Extract the [X, Y] coordinate from the center of the cell holding the provided text.  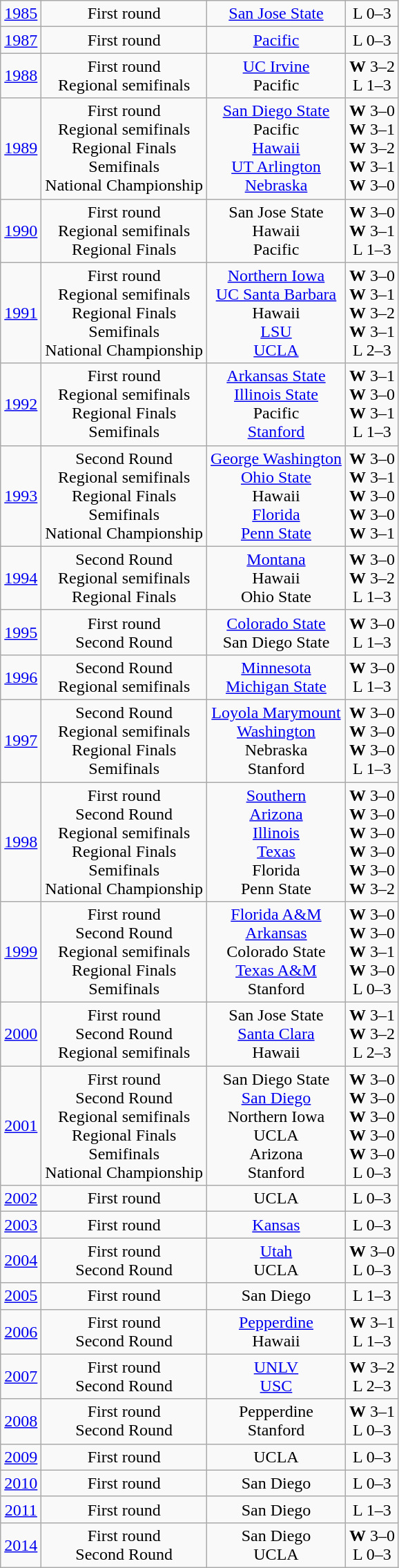
2011 [21, 1509]
W 3–0W 3–0W 3–1W 3–0L 0–3 [371, 952]
First roundSecond RoundRegional semifinalsRegional FinalsSemifinals [124, 952]
Northern IowaUC Santa BarbaraHawaiiLSUUCLA [276, 313]
W 3–1W 3–0W 3–1L 1–3 [371, 405]
W 3–2L 1–3 [371, 76]
First roundRegional semifinals [124, 76]
Arkansas StateIllinois StatePacificStanford [276, 405]
1990 [21, 231]
2004 [21, 1261]
San Jose State [276, 14]
First roundSecond RoundRegional semifinals [124, 1034]
1996 [21, 677]
1985 [21, 14]
W 3–0W 3–1W 3–2W 3–1W 3–0 [371, 148]
W 3–2L 2–3 [371, 1377]
San Diego StateSan DiegoNorthern IowaUCLAArizonaStanford [276, 1125]
W 3–0W 3–1W 3–0W 3–0W 3–1 [371, 496]
MontanaHawaiiOhio State [276, 578]
W 3–1L 1–3 [371, 1331]
W 3–0W 3–0W 3–0W 3–0W 3–0L 0–3 [371, 1125]
W 3–0W 3–1W 3–2W 3–1L 2–3 [371, 313]
First roundRegional semifinalsRegional Finals [124, 231]
2002 [21, 1199]
Loyola MarymountWashingtonNebraskaStanford [276, 740]
1998 [21, 841]
San Jose StateHawaiiPacific [276, 231]
Second RoundRegional semifinalsRegional FinalsSemifinals [124, 740]
W 3–1W 3–2L 2–3 [371, 1034]
Second RoundRegional semifinals [124, 677]
San Jose StateSanta ClaraHawaii [276, 1034]
UtahUCLA [276, 1261]
Florida A&MArkansasColorado StateTexas A&MStanford [276, 952]
2008 [21, 1421]
UC IrvinePacific [276, 76]
SouthernArizonaIllinoisTexasFloridaPenn State [276, 841]
W 3–0W 3–0W 3–0L 1–3 [371, 740]
1991 [21, 313]
2007 [21, 1377]
W 3–1L 0–3 [371, 1421]
PepperdineStanford [276, 1421]
W 3–0W 3–0W 3–0W 3–0W 3–0W 3–2 [371, 841]
UNLVUSC [276, 1377]
1993 [21, 496]
2001 [21, 1125]
1999 [21, 952]
PepperdineHawaii [276, 1331]
2006 [21, 1331]
MinnesotaMichigan State [276, 677]
1995 [21, 632]
1987 [21, 40]
2000 [21, 1034]
Second RoundRegional semifinalsRegional FinalsSemifinalsNational Championship [124, 496]
San Diego StatePacificHawaiiUT ArlingtonNebraska [276, 148]
2003 [21, 1225]
George WashingtonOhio StateHawaiiFloridaPenn State [276, 496]
W 3–0W 3–2L 1–3 [371, 578]
W 3–0W 3–1L 1–3 [371, 231]
2014 [21, 1545]
1989 [21, 148]
Pacific [276, 40]
Kansas [276, 1225]
1997 [21, 740]
2010 [21, 1483]
2009 [21, 1457]
1992 [21, 405]
1994 [21, 578]
San DiegoUCLA [276, 1545]
2005 [21, 1296]
Colorado StateSan Diego State [276, 632]
Second RoundRegional semifinalsRegional Finals [124, 578]
First roundRegional semifinalsRegional FinalsSemifinals [124, 405]
1988 [21, 76]
